Capture the cell that displays the provided text and extract its [X, Y] central coordinate. 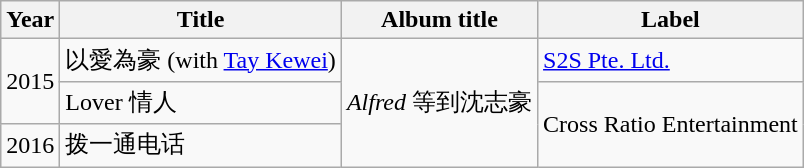
Label [671, 20]
以愛為豪 (with Tay Kewei) [201, 60]
Album title [439, 20]
Alfred 等到沈志豪 [439, 103]
Lover 情人 [201, 102]
Title [201, 20]
2016 [30, 146]
Cross Ratio Entertainment [671, 124]
Year [30, 20]
2015 [30, 82]
S2S Pte. Ltd. [671, 60]
拨一通电话 [201, 146]
